From the cell containing the given text, extract its center point as [x, y] coordinate. 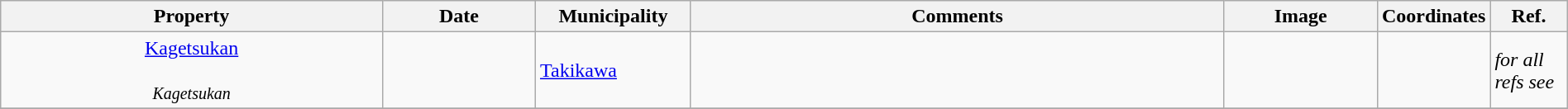
Takikawa [613, 70]
Date [458, 17]
Municipality [613, 17]
KagetsukanKagetsukan [192, 70]
Property [192, 17]
Image [1301, 17]
Ref. [1528, 17]
for all refs see [1528, 70]
Coordinates [1433, 17]
Comments [958, 17]
